Scan for the cell matching the given text and deliver its (X, Y) coordinate at center. 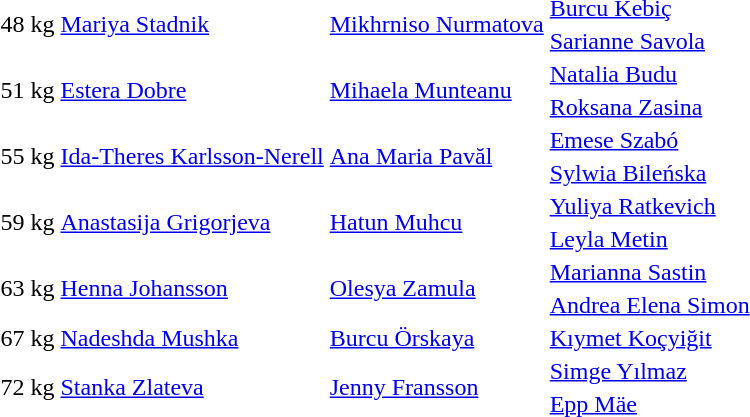
Anastasija Grigorjeva (192, 222)
Olesya Zamula (436, 288)
Henna Johansson (192, 288)
Nadeshda Mushka (192, 338)
Hatun Muhcu (436, 222)
Ida-Theres Karlsson-Nerell (192, 156)
Mihaela Munteanu (436, 90)
Burcu Örskaya (436, 338)
Ana Maria Pavăl (436, 156)
Estera Dobre (192, 90)
